Find where the given text appears and provide that cell's center as [x, y] coordinate. 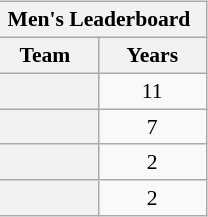
7 [152, 127]
Years [152, 55]
11 [152, 91]
